Provide the [x, y] coordinate of the cell's center where the given text is located.  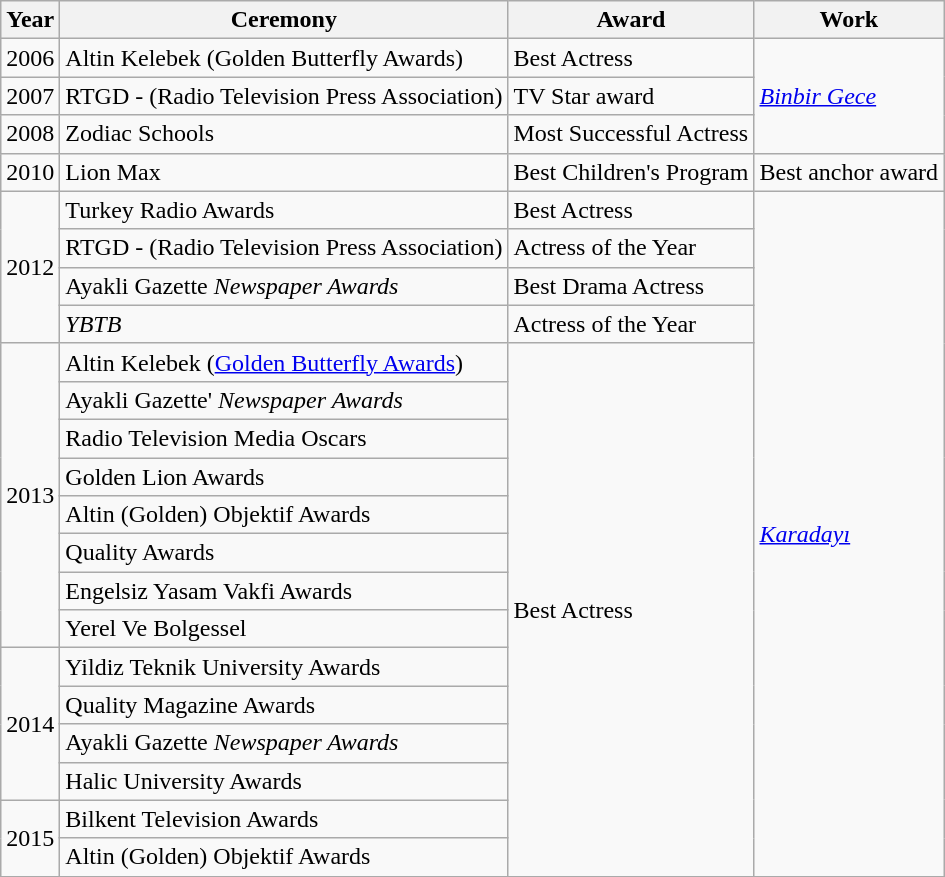
Karadayı [849, 534]
TV Star award [631, 96]
2010 [30, 172]
Yerel Ve Bolgessel [284, 629]
2013 [30, 495]
Year [30, 20]
2012 [30, 267]
Radio Television Media Oscars [284, 438]
2008 [30, 134]
Best anchor award [849, 172]
Halic University Awards [284, 781]
2007 [30, 96]
Quality Awards [284, 553]
2014 [30, 724]
Binbir Gece [849, 96]
Engelsiz Yasam Vakfi Awards [284, 591]
Ayakli Gazette' Newspaper Awards [284, 400]
Award [631, 20]
Bilkent Television Awards [284, 819]
Lion Max [284, 172]
Zodiac Schools [284, 134]
Best Children's Program [631, 172]
Golden Lion Awards [284, 477]
Turkey Radio Awards [284, 210]
Work [849, 20]
Quality Magazine Awards [284, 705]
YBTB [284, 324]
2015 [30, 838]
Ceremony [284, 20]
Best Drama Actress [631, 286]
2006 [30, 58]
Most Successful Actress [631, 134]
Yildiz Teknik University Awards [284, 667]
